Identify which cell holds the provided text, then report its (x, y) central coordinate. 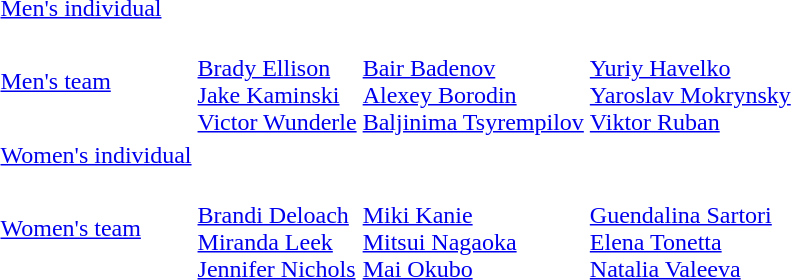
Bair BadenovAlexey BorodinBaljinima Tsyrempilov (473, 82)
Brady EllisonJake KaminskiVictor Wunderle (277, 82)
